Find where the given text appears and provide that cell's center as [X, Y] coordinate. 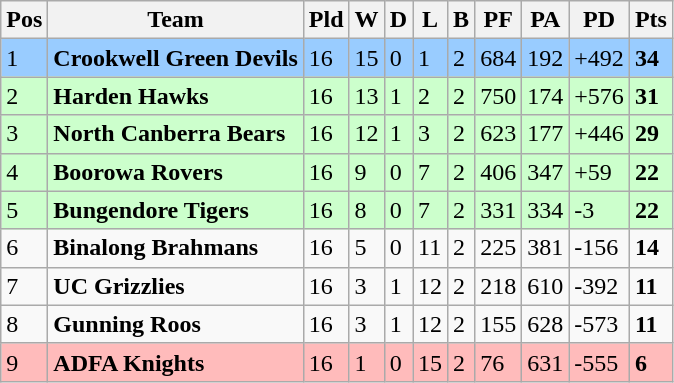
W [366, 20]
-555 [600, 362]
-573 [600, 324]
-3 [600, 210]
PF [498, 20]
+576 [600, 96]
+446 [600, 134]
34 [650, 58]
155 [498, 324]
L [430, 20]
Gunning Roos [176, 324]
Bungendore Tigers [176, 210]
Pld [326, 20]
PA [546, 20]
218 [498, 286]
+492 [600, 58]
76 [498, 362]
331 [498, 210]
29 [650, 134]
Pos [24, 20]
750 [498, 96]
406 [498, 172]
13 [366, 96]
610 [546, 286]
14 [650, 248]
Binalong Brahmans [176, 248]
North Canberra Bears [176, 134]
192 [546, 58]
628 [546, 324]
+59 [600, 172]
Harden Hawks [176, 96]
177 [546, 134]
381 [546, 248]
684 [498, 58]
334 [546, 210]
Boorowa Rovers [176, 172]
174 [546, 96]
Crookwell Green Devils [176, 58]
4 [24, 172]
623 [498, 134]
Team [176, 20]
PD [600, 20]
ADFA Knights [176, 362]
31 [650, 96]
Pts [650, 20]
UC Grizzlies [176, 286]
347 [546, 172]
-156 [600, 248]
225 [498, 248]
-392 [600, 286]
631 [546, 362]
D [398, 20]
B [462, 20]
